Capture the cell that displays the provided text and extract its (X, Y) central coordinate. 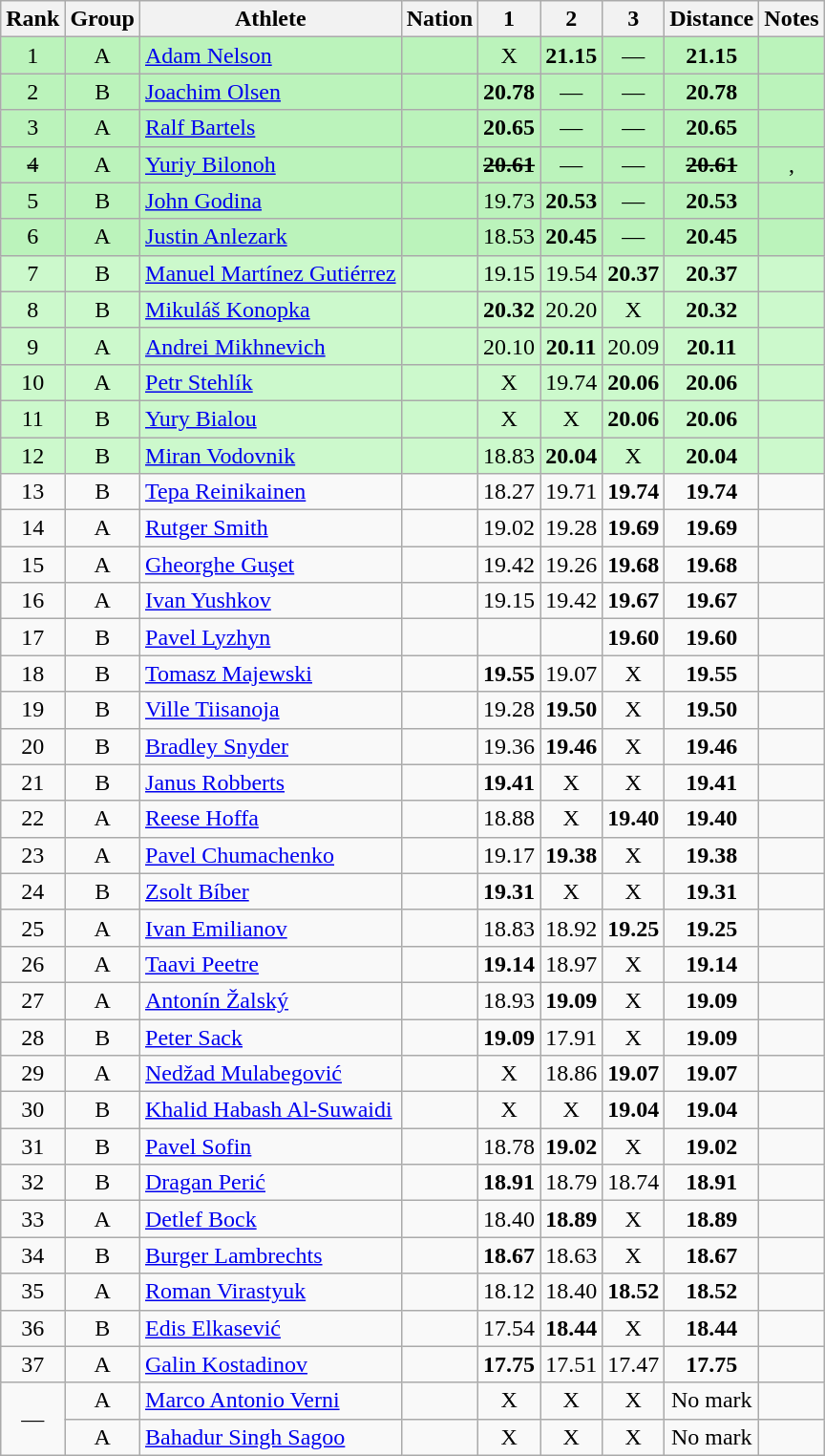
23 (32, 855)
Bradley Snyder (271, 746)
19.54 (571, 273)
27 (32, 1000)
Athlete (271, 19)
18.88 (510, 819)
22 (32, 819)
28 (32, 1037)
Notes (792, 19)
Zsolt Bíber (271, 891)
Adam Nelson (271, 55)
Petr Stehlík (271, 382)
Bahadur Singh Sagoo (271, 1437)
Janus Robberts (271, 782)
Miran Vodovnik (271, 456)
18.12 (510, 1292)
24 (32, 891)
Dragan Perić (271, 1183)
Burger Lambrechts (271, 1255)
14 (32, 528)
32 (32, 1183)
17.91 (571, 1037)
18.53 (510, 237)
31 (32, 1146)
19.36 (510, 746)
20.09 (634, 346)
36 (32, 1328)
Justin Anlezark (271, 237)
Group (103, 19)
, (792, 164)
Tepa Reinikainen (271, 492)
Yuriy Bilonoh (271, 164)
Galin Kostadinov (271, 1364)
19 (32, 710)
18 (32, 674)
Distance (712, 19)
19.73 (510, 201)
Mikuláš Konopka (271, 310)
18.78 (510, 1146)
7 (32, 273)
Gheorghe Guşet (271, 565)
17.54 (510, 1328)
Ivan Emilianov (271, 928)
11 (32, 418)
18.63 (571, 1255)
John Godina (271, 201)
9 (32, 346)
Detlef Bock (271, 1219)
Pavel Chumachenko (271, 855)
18.92 (571, 928)
Nation (439, 19)
Taavi Peetre (271, 964)
29 (32, 1074)
25 (32, 928)
34 (32, 1255)
Pavel Sofin (271, 1146)
Ivan Yushkov (271, 601)
19.71 (571, 492)
Tomasz Majewski (271, 674)
Edis Elkasević (271, 1328)
4 (32, 164)
Joachim Olsen (271, 92)
Reese Hoffa (271, 819)
12 (32, 456)
Roman Virastyuk (271, 1292)
26 (32, 964)
Marco Antonio Verni (271, 1401)
35 (32, 1292)
Rank (32, 19)
18.79 (571, 1183)
16 (32, 601)
18.74 (634, 1183)
19.17 (510, 855)
Pavel Lyzhyn (271, 637)
33 (32, 1219)
20 (32, 746)
19.26 (571, 565)
20.20 (571, 310)
18.93 (510, 1000)
30 (32, 1110)
Nedžad Mulabegović (271, 1074)
6 (32, 237)
Antonín Žalský (271, 1000)
17.51 (571, 1364)
Khalid Habash Al-Suwaidi (271, 1110)
Yury Bialou (271, 418)
10 (32, 382)
18.27 (510, 492)
18.86 (571, 1074)
8 (32, 310)
17 (32, 637)
17.47 (634, 1364)
Andrei Mikhnevich (271, 346)
Rutger Smith (271, 528)
5 (32, 201)
20.10 (510, 346)
18.97 (571, 964)
Manuel Martínez Gutiérrez (271, 273)
Peter Sack (271, 1037)
37 (32, 1364)
15 (32, 565)
13 (32, 492)
Ville Tiisanoja (271, 710)
21 (32, 782)
Ralf Bartels (271, 128)
